Determine the [X, Y] coordinate at the center of the cell enclosing the given text.  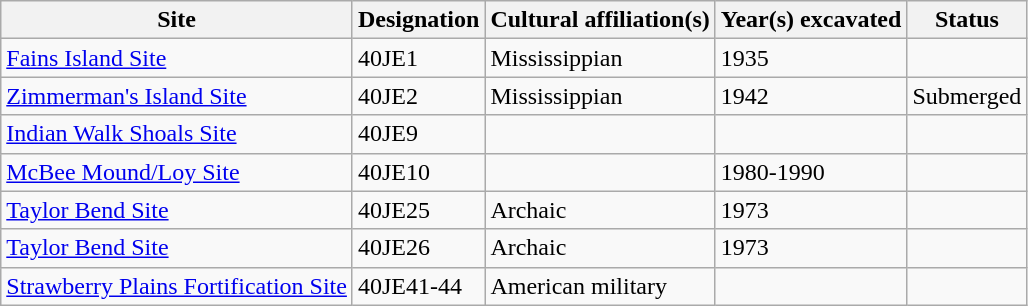
Site [177, 20]
Status [967, 20]
Submerged [967, 96]
McBee Mound/Loy Site [177, 172]
40JE25 [418, 210]
Fains Island Site [177, 58]
40JE41-44 [418, 286]
American military [600, 286]
40JE1 [418, 58]
Cultural affiliation(s) [600, 20]
Indian Walk Shoals Site [177, 134]
Strawberry Plains Fortification Site [177, 286]
40JE10 [418, 172]
1980-1990 [811, 172]
40JE9 [418, 134]
Designation [418, 20]
40JE26 [418, 248]
40JE2 [418, 96]
Zimmerman's Island Site [177, 96]
Year(s) excavated [811, 20]
1942 [811, 96]
1935 [811, 58]
